Output the [X, Y] coordinate of the center of the cell containing the given text.  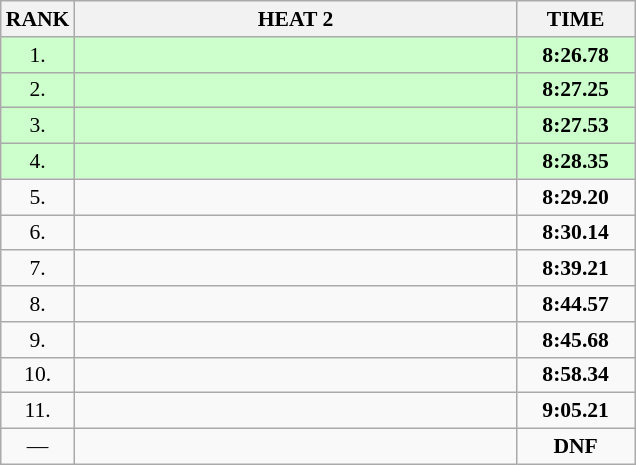
8:39.21 [576, 269]
4. [38, 162]
8:27.53 [576, 126]
1. [38, 55]
9:05.21 [576, 411]
HEAT 2 [295, 19]
8:30.14 [576, 233]
10. [38, 375]
— [38, 447]
8:26.78 [576, 55]
8:45.68 [576, 340]
8:44.57 [576, 304]
8:29.20 [576, 197]
7. [38, 269]
8:28.35 [576, 162]
8:27.25 [576, 90]
2. [38, 90]
6. [38, 233]
DNF [576, 447]
8:58.34 [576, 375]
TIME [576, 19]
RANK [38, 19]
11. [38, 411]
8. [38, 304]
5. [38, 197]
9. [38, 340]
3. [38, 126]
